Identify which cell holds the provided text, then report its [x, y] central coordinate. 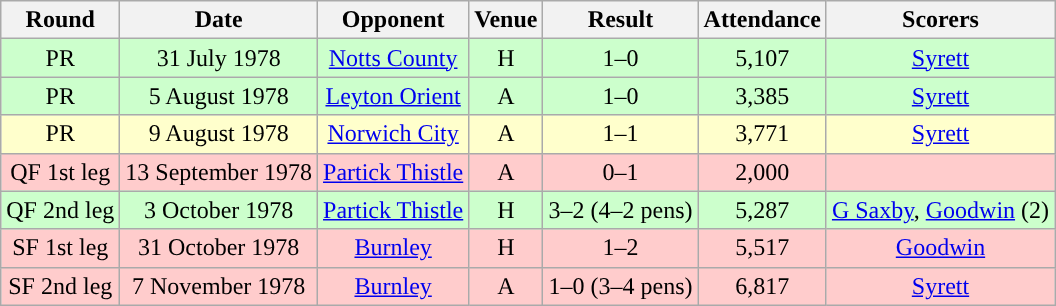
SF 2nd leg [60, 286]
2,000 [762, 172]
SF 1st leg [60, 248]
Norwich City [394, 134]
5 August 1978 [219, 96]
0–1 [620, 172]
G Saxby, Goodwin (2) [940, 210]
Scorers [940, 20]
1–1 [620, 134]
1–2 [620, 248]
5,287 [762, 210]
Date [219, 20]
QF 1st leg [60, 172]
QF 2nd leg [60, 210]
13 September 1978 [219, 172]
Attendance [762, 20]
6,817 [762, 286]
Notts County [394, 58]
9 August 1978 [219, 134]
1–0 (3–4 pens) [620, 286]
3–2 (4–2 pens) [620, 210]
5,517 [762, 248]
Venue [506, 20]
Opponent [394, 20]
3,771 [762, 134]
3 October 1978 [219, 210]
5,107 [762, 58]
Leyton Orient [394, 96]
Result [620, 20]
7 November 1978 [219, 286]
31 October 1978 [219, 248]
Round [60, 20]
31 July 1978 [219, 58]
3,385 [762, 96]
Goodwin [940, 248]
